Find where the given text appears and provide that cell's center as (X, Y) coordinate. 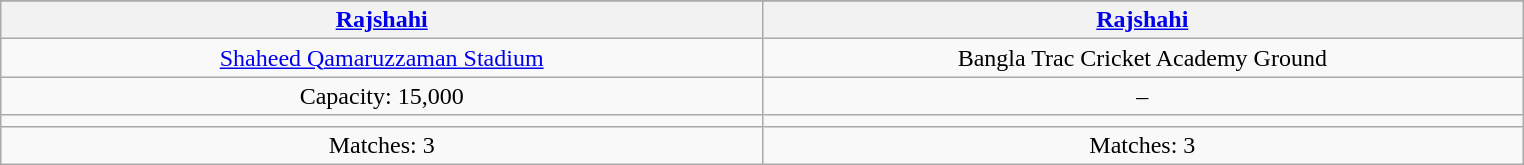
Capacity: 15,000 (382, 96)
– (1142, 96)
Shaheed Qamaruzzaman Stadium (382, 58)
Bangla Trac Cricket Academy Ground (1142, 58)
